From the cell containing the given text, extract its center point as [x, y] coordinate. 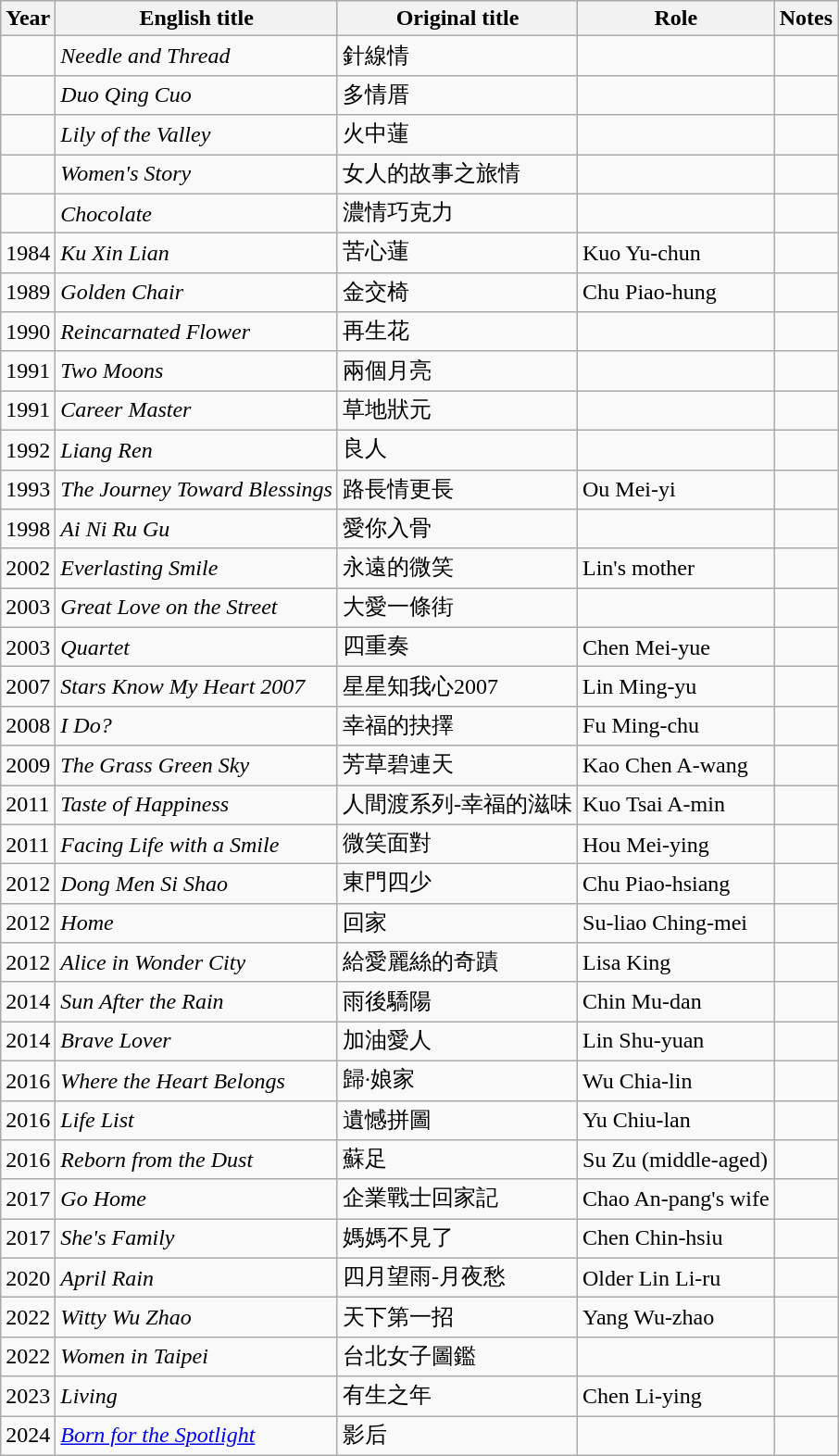
Lisa King [676, 963]
Chen Mei-yue [676, 646]
雨後驕陽 [457, 1002]
English title [196, 19]
Great Love on the Street [196, 608]
有生之年 [457, 1397]
給愛麗絲的奇蹟 [457, 963]
Su-liao Ching-mei [676, 923]
女人的故事之旅情 [457, 174]
Year [28, 19]
Yu Chiu-lan [676, 1121]
2008 [28, 726]
Home [196, 923]
多情厝 [457, 94]
企業戰士回家記 [457, 1199]
The Grass Green Sky [196, 765]
Kuo Yu-chun [676, 254]
遺憾拼圖 [457, 1121]
Facing Life with a Smile [196, 845]
Wu Chia-lin [676, 1080]
大愛一條街 [457, 608]
Career Master [196, 411]
Alice in Wonder City [196, 963]
濃情巧克力 [457, 213]
Role [676, 19]
苦心蓮 [457, 254]
Witty Wu Zhao [196, 1317]
Dong Men Si Shao [196, 884]
The Journey Toward Blessings [196, 489]
芳草碧連天 [457, 765]
Kuo Tsai A-min [676, 806]
星星知我心2007 [457, 687]
Lily of the Valley [196, 135]
2024 [28, 1436]
Ku Xin Lian [196, 254]
回家 [457, 923]
永遠的微笑 [457, 569]
歸·娘家 [457, 1080]
良人 [457, 450]
Life List [196, 1121]
2023 [28, 1397]
1998 [28, 530]
針線情 [457, 56]
路長情更長 [457, 489]
Women's Story [196, 174]
I Do? [196, 726]
東門四少 [457, 884]
Duo Qing Cuo [196, 94]
Golden Chair [196, 293]
Yang Wu-zhao [676, 1317]
1984 [28, 254]
Taste of Happiness [196, 806]
April Rain [196, 1278]
2009 [28, 765]
Everlasting Smile [196, 569]
Chu Piao-hsiang [676, 884]
Chen Chin-hsiu [676, 1239]
1992 [28, 450]
Hou Mei-ying [676, 845]
愛你入骨 [457, 530]
Chocolate [196, 213]
加油愛人 [457, 1041]
Original title [457, 19]
2020 [28, 1278]
Reincarnated Flower [196, 332]
Reborn from the Dust [196, 1160]
Go Home [196, 1199]
兩個月亮 [457, 370]
She's Family [196, 1239]
1989 [28, 293]
台北女子圖鑑 [457, 1356]
Born for the Spotlight [196, 1436]
Needle and Thread [196, 56]
2007 [28, 687]
四重奏 [457, 646]
再生花 [457, 332]
Chu Piao-hung [676, 293]
微笑面對 [457, 845]
Lin's mother [676, 569]
Quartet [196, 646]
Two Moons [196, 370]
Lin Ming-yu [676, 687]
Living [196, 1397]
Chao An-pang's wife [676, 1199]
2002 [28, 569]
Liang Ren [196, 450]
幸福的抉擇 [457, 726]
Where the Heart Belongs [196, 1080]
Sun After the Rain [196, 1002]
Chin Mu-dan [676, 1002]
天下第一招 [457, 1317]
Ai Ni Ru Gu [196, 530]
Kao Chen A-wang [676, 765]
金交椅 [457, 293]
蘇足 [457, 1160]
媽媽不見了 [457, 1239]
Stars Know My Heart 2007 [196, 687]
草地狀元 [457, 411]
1993 [28, 489]
火中蓮 [457, 135]
Ou Mei-yi [676, 489]
Su Zu (middle-aged) [676, 1160]
Notes [806, 19]
人間渡系列-幸福的滋味 [457, 806]
Older Lin Li-ru [676, 1278]
Chen Li-ying [676, 1397]
Fu Ming-chu [676, 726]
1990 [28, 332]
Lin Shu-yuan [676, 1041]
四月望雨-月夜愁 [457, 1278]
Women in Taipei [196, 1356]
影后 [457, 1436]
Brave Lover [196, 1041]
